Detect which cell encompasses the target text, then output its (x, y) center coordinate. 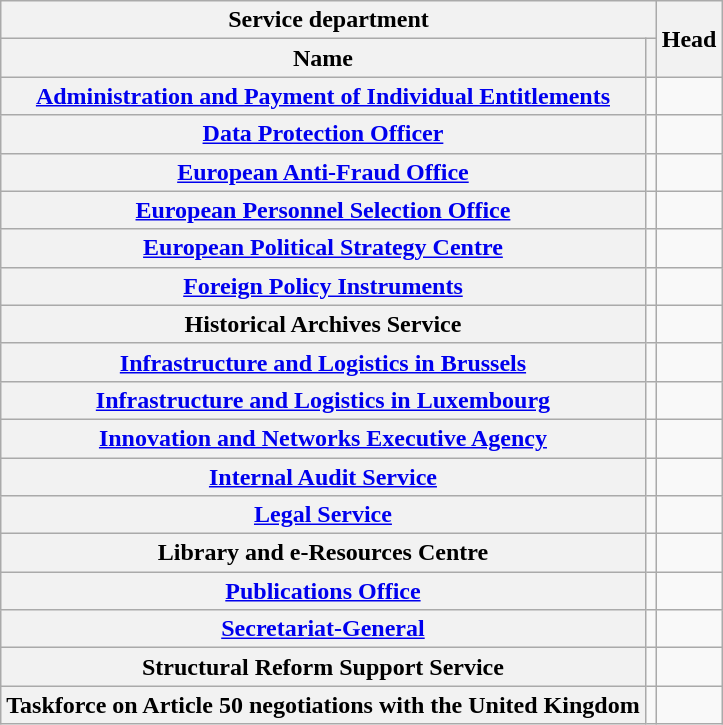
Innovation and Networks Executive Agency (323, 438)
Secretariat-General (323, 629)
Legal Service (323, 515)
Service department (328, 20)
Publications Office (323, 591)
Library and e-Resources Centre (323, 553)
Historical Archives Service (323, 324)
Data Protection Officer (323, 134)
Administration and Payment of Individual Entitlements (323, 96)
European Personnel Selection Office (323, 210)
Head (689, 39)
European Anti-Fraud Office (323, 172)
Internal Audit Service (323, 477)
Structural Reform Support Service (323, 667)
Name (323, 58)
Taskforce on Article 50 negotiations with the United Kingdom (323, 705)
Infrastructure and Logistics in Luxembourg (323, 400)
Infrastructure and Logistics in Brussels (323, 362)
European Political Strategy Centre (323, 248)
Foreign Policy Instruments (323, 286)
